Output the (x, y) coordinate of the center of the cell containing the given text.  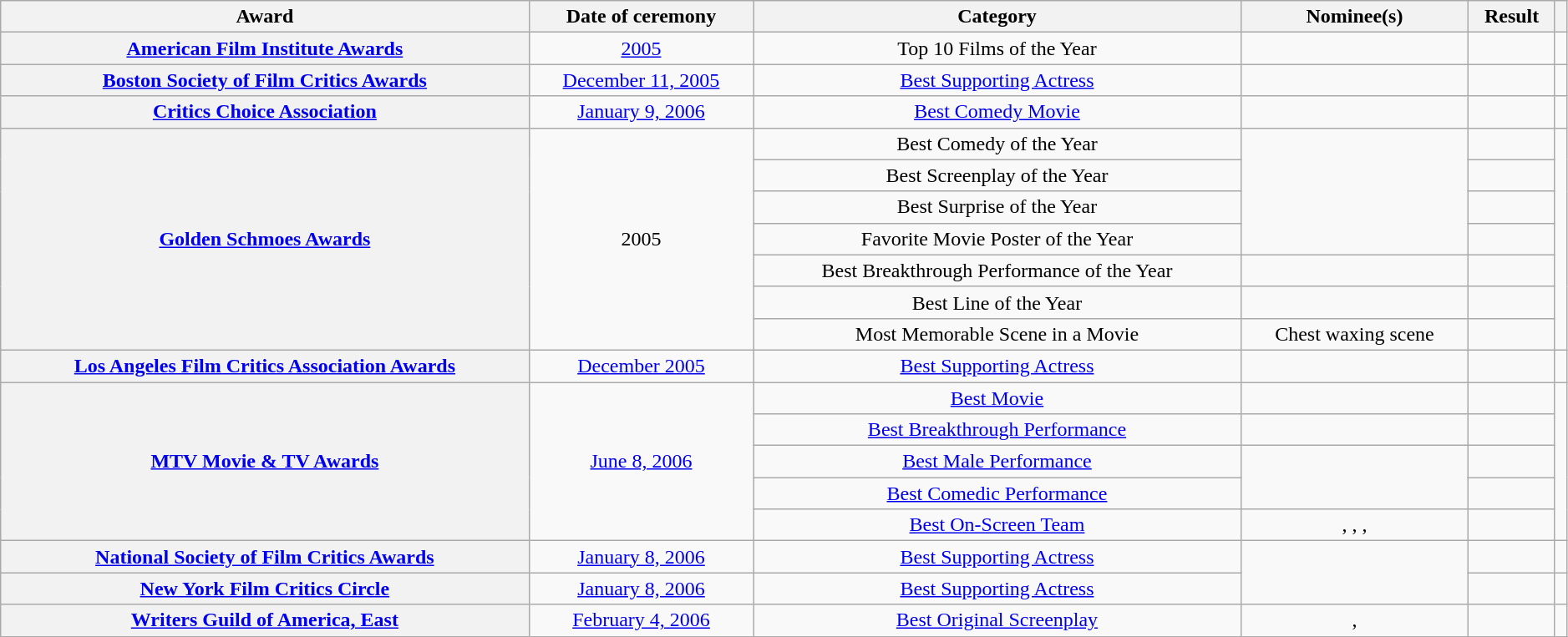
Best Movie (997, 398)
Best On-Screen Team (997, 525)
American Film Institute Awards (265, 48)
Favorite Movie Poster of the Year (997, 239)
Result (1512, 17)
, (1355, 620)
December 2005 (642, 366)
Best Screenplay of the Year (997, 175)
Best Breakthrough Performance (997, 430)
Most Memorable Scene in a Movie (997, 334)
December 11, 2005 (642, 80)
Chest waxing scene (1355, 334)
Best Original Screenplay (997, 620)
Best Line of the Year (997, 302)
February 4, 2006 (642, 620)
Best Comedy of the Year (997, 144)
National Society of Film Critics Awards (265, 557)
Award (265, 17)
Date of ceremony (642, 17)
Best Surprise of the Year (997, 207)
Best Comedy Movie (997, 112)
Category (997, 17)
Best Comedic Performance (997, 493)
Los Angeles Film Critics Association Awards (265, 366)
Nominee(s) (1355, 17)
June 8, 2006 (642, 462)
Top 10 Films of the Year (997, 48)
, , , (1355, 525)
New York Film Critics Circle (265, 589)
Golden Schmoes Awards (265, 239)
Best Breakthrough Performance of the Year (997, 270)
January 9, 2006 (642, 112)
Boston Society of Film Critics Awards (265, 80)
MTV Movie & TV Awards (265, 462)
Best Male Performance (997, 462)
Writers Guild of America, East (265, 620)
Critics Choice Association (265, 112)
